Capture the cell that displays the provided text and extract its (x, y) central coordinate. 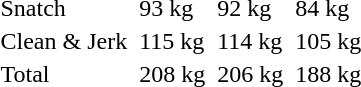
114 kg (250, 41)
115 kg (172, 41)
